Identify which cell holds the provided text, then report its (X, Y) central coordinate. 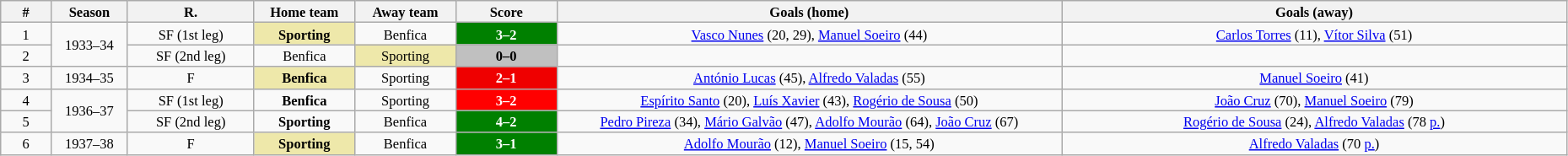
6 (26, 143)
Rogério de Sousa (24), Alfredo Valadas (78 p.) (1314, 121)
Score (506, 12)
Season (89, 12)
António Lucas (45), Alfredo Valadas (55) (810, 78)
3–1 (506, 143)
Pedro Pireza (34), Mário Galvão (47), Adolfo Mourão (64), João Cruz (67) (810, 121)
R. (191, 12)
Alfredo Valadas (70 p.) (1314, 143)
João Cruz (70), Manuel Soeiro (79) (1314, 100)
5 (26, 121)
2 (26, 56)
1934–35 (89, 78)
# (26, 12)
0–0 (506, 56)
1 (26, 34)
Goals (home) (810, 12)
Vasco Nunes (20, 29), Manuel Soeiro (44) (810, 34)
Espírito Santo (20), Luís Xavier (43), Rogério de Sousa (50) (810, 100)
1937–38 (89, 143)
1933–34 (89, 45)
Home team (304, 12)
Adolfo Mourão (12), Manuel Soeiro (15, 54) (810, 143)
3 (26, 78)
Goals (away) (1314, 12)
2–1 (506, 78)
Away team (406, 12)
Manuel Soeiro (41) (1314, 78)
4–2 (506, 121)
1936–37 (89, 110)
4 (26, 100)
Carlos Torres (11), Vítor Silva (51) (1314, 34)
